Return (x, y) of the center of cell containing provided text 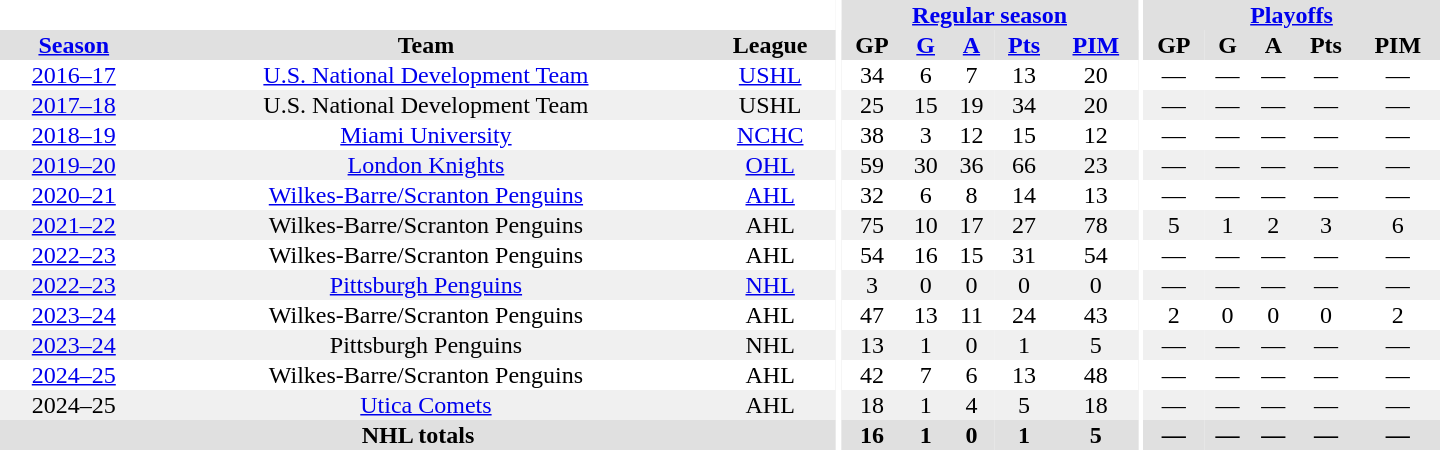
19 (972, 105)
2016–17 (74, 75)
Regular season (990, 15)
59 (872, 165)
10 (926, 225)
8 (972, 195)
NCHC (770, 135)
Season (74, 45)
Playoffs (1292, 15)
17 (972, 225)
4 (972, 405)
47 (872, 315)
Team (426, 45)
2019–20 (74, 165)
Utica Comets (426, 405)
25 (872, 105)
NHL totals (418, 435)
2017–18 (74, 105)
London Knights (426, 165)
48 (1096, 375)
14 (1024, 195)
78 (1096, 225)
23 (1096, 165)
24 (1024, 315)
42 (872, 375)
75 (872, 225)
36 (972, 165)
2020–21 (74, 195)
2018–19 (74, 135)
OHL (770, 165)
2021–22 (74, 225)
38 (872, 135)
11 (972, 315)
32 (872, 195)
30 (926, 165)
43 (1096, 315)
Miami University (426, 135)
League (770, 45)
31 (1024, 255)
27 (1024, 225)
66 (1024, 165)
